From the cell containing the given text, extract its center point as (X, Y) coordinate. 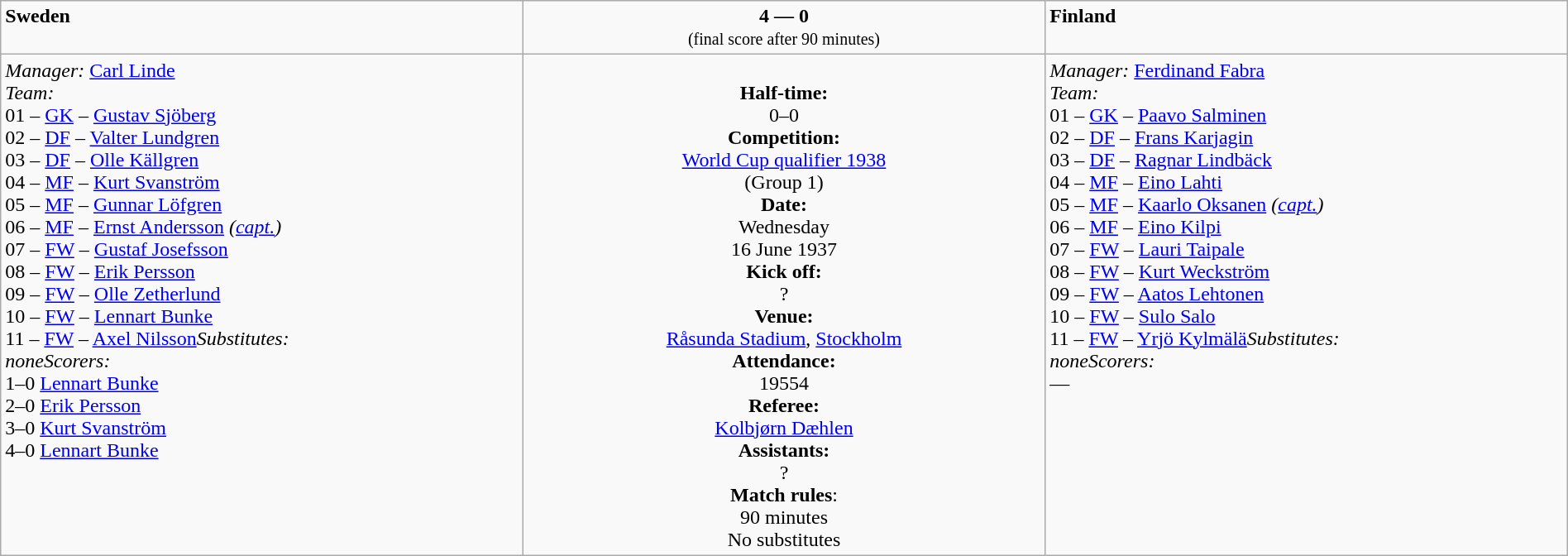
4 — 0(final score after 90 minutes) (784, 28)
Finland (1307, 28)
Sweden (262, 28)
